Return [X, Y] of the center of cell containing provided text 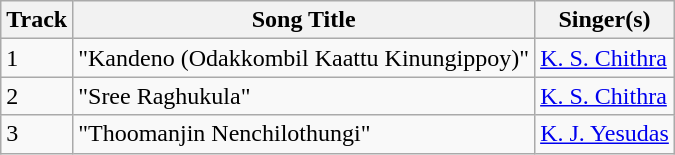
"Sree Raghukula" [304, 96]
"Thoomanjin Nenchilothungi" [304, 134]
2 [37, 96]
Singer(s) [605, 20]
"Kandeno (Odakkombil Kaattu Kinungippoy)" [304, 58]
Track [37, 20]
3 [37, 134]
K. J. Yesudas [605, 134]
Song Title [304, 20]
1 [37, 58]
